For the text-containing cell, return its midpoint in (X, Y) coordinate format. 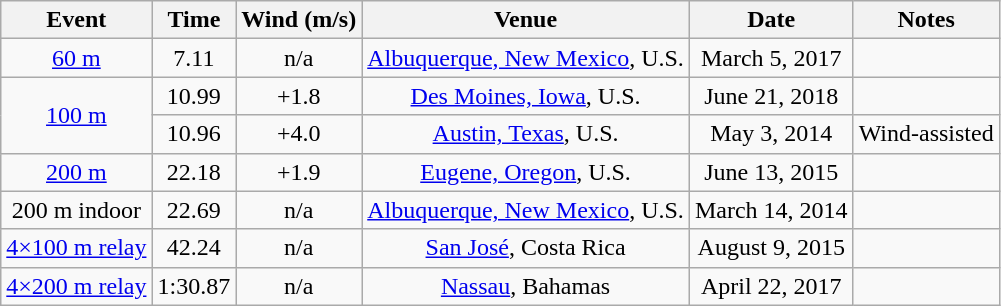
Eugene, Oregon, U.S. (526, 172)
+1.8 (299, 96)
10.99 (194, 96)
Nassau, Bahamas (526, 286)
42.24 (194, 248)
100 m (76, 115)
August 9, 2015 (771, 248)
22.69 (194, 210)
Wind-assisted (926, 134)
March 14, 2014 (771, 210)
June 21, 2018 (771, 96)
San José, Costa Rica (526, 248)
4×200 m relay (76, 286)
Date (771, 20)
March 5, 2017 (771, 58)
June 13, 2015 (771, 172)
Des Moines, Iowa, U.S. (526, 96)
1:30.87 (194, 286)
+4.0 (299, 134)
4×100 m relay (76, 248)
22.18 (194, 172)
Event (76, 20)
7.11 (194, 58)
April 22, 2017 (771, 286)
Time (194, 20)
60 m (76, 58)
+1.9 (299, 172)
200 m (76, 172)
May 3, 2014 (771, 134)
200 m indoor (76, 210)
Venue (526, 20)
Austin, Texas, U.S. (526, 134)
10.96 (194, 134)
Notes (926, 20)
Wind (m/s) (299, 20)
